Find where the given text appears and provide that cell's center as [X, Y] coordinate. 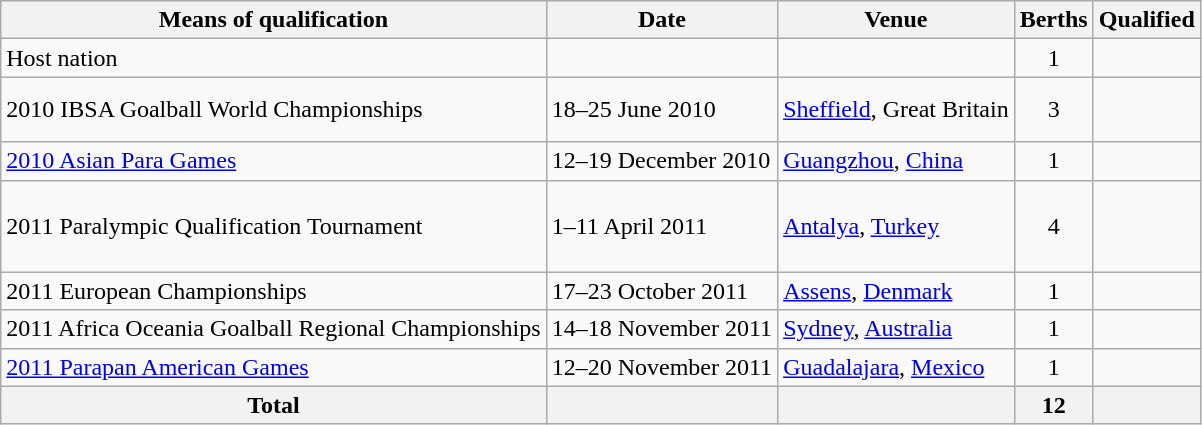
12–20 November 2011 [662, 367]
2011 Africa Oceania Goalball Regional Championships [274, 329]
Means of qualification [274, 20]
Venue [896, 20]
14–18 November 2011 [662, 329]
Assens, Denmark [896, 291]
Guangzhou, China [896, 161]
2011 Parapan American Games [274, 367]
2010 IBSA Goalball World Championships [274, 110]
Date [662, 20]
4 [1054, 226]
3 [1054, 110]
2011 European Championships [274, 291]
Qualified [1146, 20]
Guadalajara, Mexico [896, 367]
12 [1054, 405]
Antalya, Turkey [896, 226]
1–11 April 2011 [662, 226]
2011 Paralympic Qualification Tournament [274, 226]
18–25 June 2010 [662, 110]
12–19 December 2010 [662, 161]
Host nation [274, 58]
Sheffield, Great Britain [896, 110]
2010 Asian Para Games [274, 161]
Berths [1054, 20]
17–23 October 2011 [662, 291]
Sydney, Australia [896, 329]
Total [274, 405]
